From the cell containing the given text, extract its center point as [X, Y] coordinate. 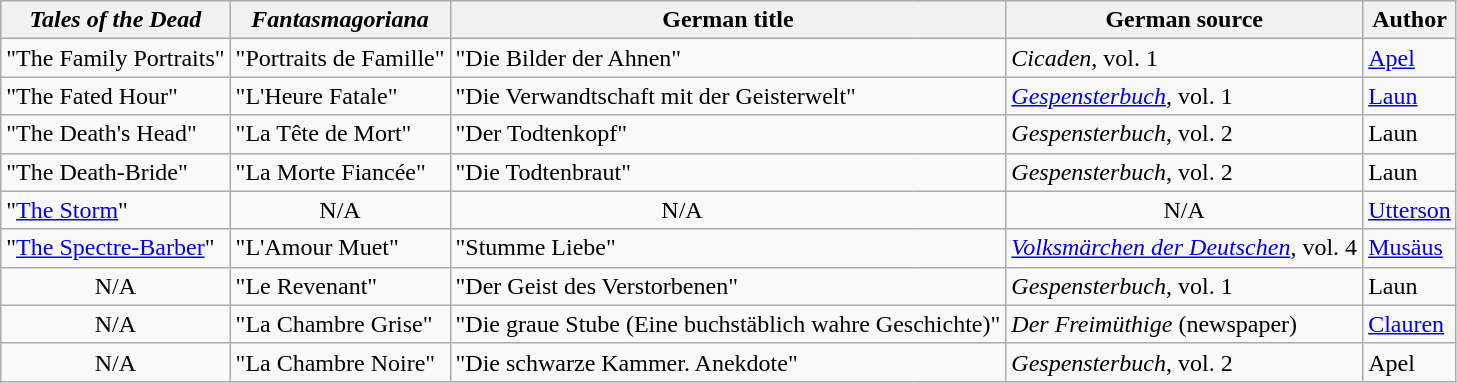
Clauren [1410, 324]
Volksmärchen der Deutschen, vol. 4 [1184, 248]
Fantasmagoriana [340, 20]
Tales of the Dead [116, 20]
"Der Geist des Verstorbenen" [728, 286]
"The Death-Bride" [116, 172]
"Die Verwandtschaft mit der Geisterwelt" [728, 96]
"Portraits de Famille" [340, 58]
German source [1184, 20]
Der Freimüthige (newspaper) [1184, 324]
"Stumme Liebe" [728, 248]
"Der Todtenkopf" [728, 134]
Musäus [1410, 248]
"The Fated Hour" [116, 96]
"Le Revenant" [340, 286]
German title [728, 20]
Cicaden, vol. 1 [1184, 58]
"The Storm" [116, 210]
"L'Heure Fatale" [340, 96]
"The Death's Head" [116, 134]
"Die graue Stube (Eine buchstäblich wahre Geschichte)" [728, 324]
"La Tête de Mort" [340, 134]
"La Chambre Noire" [340, 362]
"La Morte Fiancée" [340, 172]
"Die schwarze Kammer. Anekdote" [728, 362]
"L'Amour Muet" [340, 248]
Author [1410, 20]
"Die Bilder der Ahnen" [728, 58]
Utterson [1410, 210]
"The Spectre-Barber" [116, 248]
"La Chambre Grise" [340, 324]
"Die Todtenbraut" [728, 172]
"The Family Portraits" [116, 58]
